Find where the given text appears and provide that cell's center as (X, Y) coordinate. 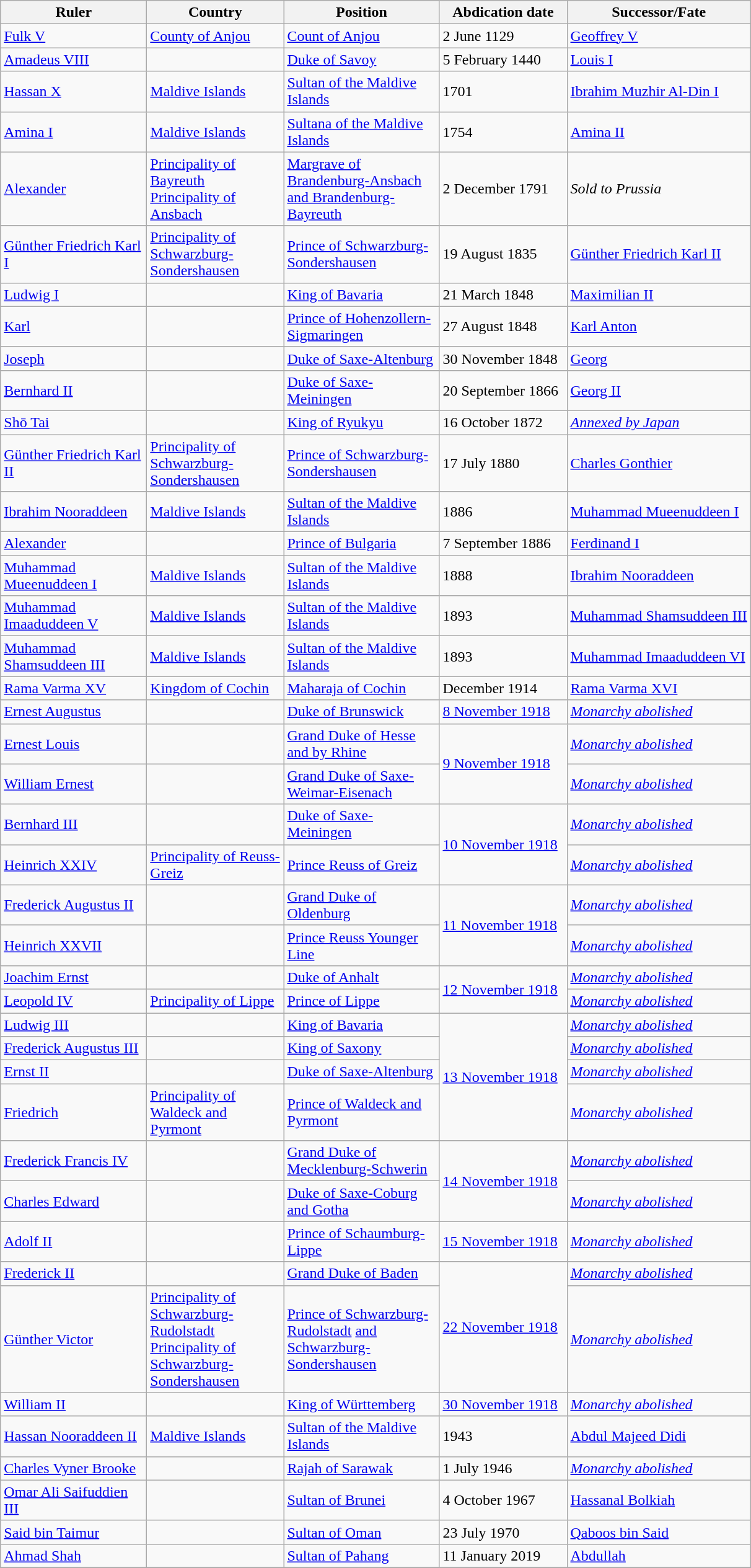
Maximilian II (659, 295)
Prince Reuss Younger Line (362, 945)
Ludwig III (74, 1025)
4 October 1967 (503, 1500)
8 November 1918 (503, 712)
Principality of Reuss-Greiz (216, 864)
Karl (74, 326)
Rajah of Sarawak (362, 1468)
1754 (503, 131)
Rama Varma XVI (659, 688)
Ibrahim Muzhir Al-Din I (659, 92)
County of Anjou (216, 36)
20 September 1866 (503, 391)
Amina II (659, 131)
30 November 1918 (503, 1404)
Hassan X (74, 92)
2 June 1129 (503, 36)
Duke of Savoy (362, 60)
Amina I (74, 131)
Ernest Augustus (74, 712)
Muhammad Imaaduddeen V (74, 616)
Georg II (659, 391)
Kingdom of Cochin (216, 688)
Principality of Schwarzburg-RudolstadtPrincipality of Schwarzburg-Sondershausen (216, 1339)
Country (216, 12)
Ferdinand I (659, 544)
Grand Duke of Mecklenburg-Schwerin (362, 1161)
10 November 1918 (503, 844)
Günther Victor (74, 1339)
Joachim Ernst (74, 977)
17 July 1880 (503, 463)
Bernhard III (74, 825)
30 November 1848 (503, 358)
Charles Edward (74, 1202)
King of Württemberg (362, 1404)
1888 (503, 575)
Frederick Augustus III (74, 1048)
2 December 1791 (503, 188)
Duke of Anhalt (362, 977)
Amadeus VIII (74, 60)
Annexed by Japan (659, 422)
16 October 1872 (503, 422)
Prince Reuss of Greiz (362, 864)
1701 (503, 92)
Omar Ali Saifuddien III (74, 1500)
William Ernest (74, 784)
Geoffrey V (659, 36)
22 November 1918 (503, 1327)
Sultan of Brunei (362, 1500)
Ruler (74, 12)
9 November 1918 (503, 764)
Günther Friedrich Karl I (74, 254)
Grand Duke of Oldenburg (362, 905)
Frederick Francis IV (74, 1161)
Count of Anjou (362, 36)
Friedrich (74, 1112)
Abdication date (503, 12)
27 August 1848 (503, 326)
11 January 2019 (503, 1556)
Leopold IV (74, 1001)
Charles Gonthier (659, 463)
Ahmad Shah (74, 1556)
Muhammad Imaaduddeen VI (659, 656)
Maharaja of Cochin (362, 688)
Said bin Taimur (74, 1532)
7 September 1886 (503, 544)
December 1914 (503, 688)
Prince of Bulgaria (362, 544)
1886 (503, 512)
Prince of Waldeck and Pyrmont (362, 1112)
Prince of Lippe (362, 1001)
Bernhard II (74, 391)
Shō Tai (74, 422)
1943 (503, 1436)
Charles Vyner Brooke (74, 1468)
Heinrich XXIV (74, 864)
Successor/Fate (659, 12)
15 November 1918 (503, 1241)
Sold to Prussia (659, 188)
21 March 1848 (503, 295)
12 November 1918 (503, 989)
Prince of Hohenzollern-Sigmaringen (362, 326)
Margrave of Brandenburg-Ansbach and Brandenburg-Bayreuth (362, 188)
Hassanal Bolkiah (659, 1500)
Prince of Schwarzburg-Rudolstadt and Schwarzburg-Sondershausen (362, 1339)
Louis I (659, 60)
Principality of Waldeck and Pyrmont (216, 1112)
Frederick Augustus II (74, 905)
Sultan of Pahang (362, 1556)
William II (74, 1404)
Abdul Majeed Didi (659, 1436)
Karl Anton (659, 326)
Georg (659, 358)
Grand Duke of Saxe-Weimar-Eisenach (362, 784)
Fulk V (74, 36)
Ludwig I (74, 295)
Duke of Saxe-Coburg and Gotha (362, 1202)
Sultana of the Maldive Islands (362, 131)
Principality of Lippe (216, 1001)
Principality of BayreuthPrincipality of Ansbach (216, 188)
19 August 1835 (503, 254)
Adolf II (74, 1241)
Qaboos bin Said (659, 1532)
Hassan Nooraddeen II (74, 1436)
11 November 1918 (503, 925)
Grand Duke of Hesse and by Rhine (362, 744)
13 November 1918 (503, 1077)
Joseph (74, 358)
Rama Varma XV (74, 688)
Ernst II (74, 1072)
23 July 1970 (503, 1532)
Ernest Louis (74, 744)
King of Ryukyu (362, 422)
Grand Duke of Baden (362, 1273)
Sultan of Oman (362, 1532)
14 November 1918 (503, 1181)
Heinrich XXVII (74, 945)
Prince of Schaumburg-Lippe (362, 1241)
Duke of Brunswick (362, 712)
King of Saxony (362, 1048)
5 February 1440 (503, 60)
Abdullah (659, 1556)
Position (362, 12)
Frederick II (74, 1273)
1 July 1946 (503, 1468)
